Search for the cell housing the specified text and yield its (x, y) center coordinate. 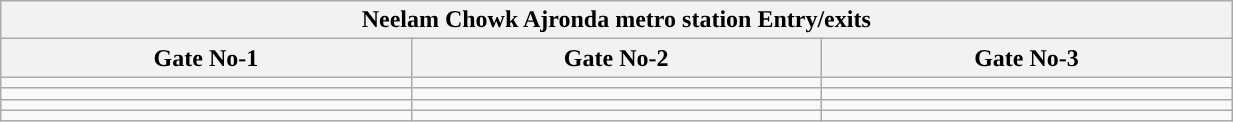
Gate No-1 (206, 58)
Gate No-2 (616, 58)
Gate No-3 (1026, 58)
Neelam Chowk Ajronda metro station Entry/exits (616, 20)
